For the text-containing cell, return its midpoint in (x, y) coordinate format. 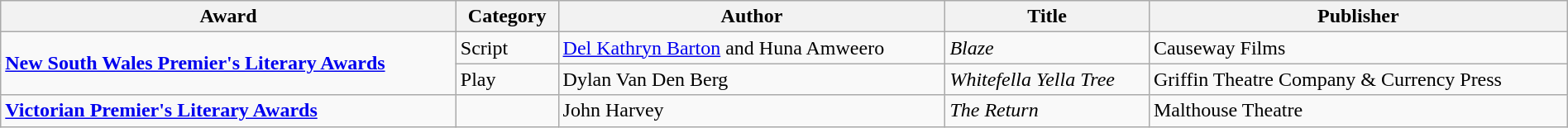
Award (228, 17)
The Return (1047, 111)
Author (752, 17)
Category (507, 17)
New South Wales Premier's Literary Awards (228, 64)
Whitefella Yella Tree (1047, 79)
John Harvey (752, 111)
Publisher (1358, 17)
Title (1047, 17)
Causeway Films (1358, 48)
Script (507, 48)
Malthouse Theatre (1358, 111)
Del Kathryn Barton and Huna Amweero (752, 48)
Victorian Premier's Literary Awards (228, 111)
Griffin Theatre Company & Currency Press (1358, 79)
Dylan Van Den Berg (752, 79)
Blaze (1047, 48)
Play (507, 79)
